Find where the given text appears and provide that cell's center as (X, Y) coordinate. 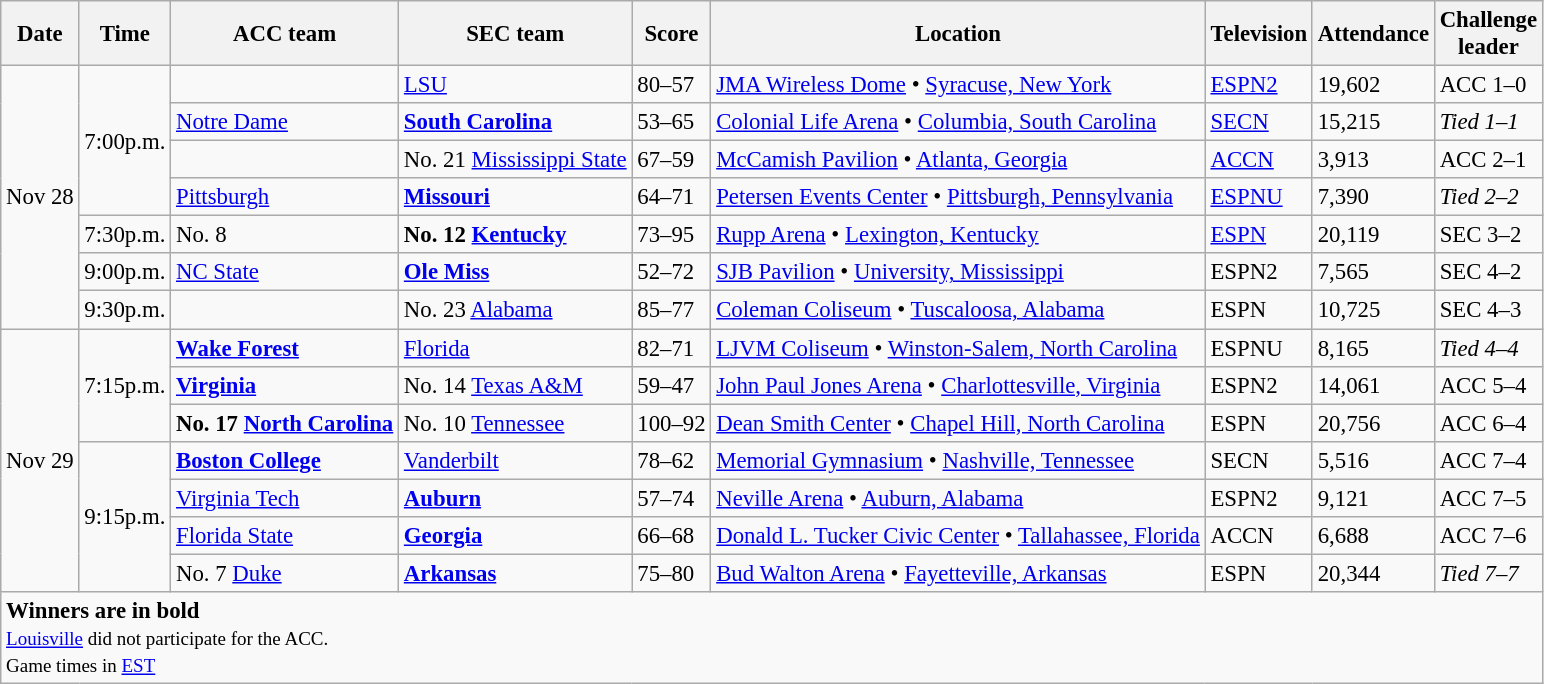
9:30p.m. (125, 310)
SEC 4–2 (1488, 273)
SEC 4–3 (1488, 310)
No. 14 Texas A&M (516, 385)
Neville Arena • Auburn, Alabama (958, 498)
Donald L. Tucker Civic Center • Tallahassee, Florida (958, 536)
73–95 (672, 235)
Ole Miss (516, 273)
Tied 1–1 (1488, 122)
Georgia (516, 536)
Rupp Arena • Lexington, Kentucky (958, 235)
No. 12 Kentucky (516, 235)
3,913 (1373, 160)
ACC 7–4 (1488, 460)
No. 10 Tennessee (516, 423)
59–47 (672, 385)
Coleman Coliseum • Tuscaloosa, Alabama (958, 310)
20,119 (1373, 235)
Missouri (516, 197)
66–68 (672, 536)
Nov 28 (40, 198)
Virginia (285, 385)
10,725 (1373, 310)
No. 7 Duke (285, 573)
78–62 (672, 460)
14,061 (1373, 385)
8,165 (1373, 348)
ACC team (285, 34)
82–71 (672, 348)
Petersen Events Center • Pittsburgh, Pennsylvania (958, 197)
Boston College (285, 460)
9:00p.m. (125, 273)
ACC 7–5 (1488, 498)
20,344 (1373, 573)
SJB Pavilion • University, Mississippi (958, 273)
ACC 6–4 (1488, 423)
ACC 7–6 (1488, 536)
No. 8 (285, 235)
7:15p.m. (125, 386)
ACC 5–4 (1488, 385)
80–57 (672, 85)
Bud Walton Arena • Fayetteville, Arkansas (958, 573)
John Paul Jones Arena • Charlottesville, Virginia (958, 385)
20,756 (1373, 423)
Auburn (516, 498)
9,121 (1373, 498)
Score (672, 34)
7:00p.m. (125, 141)
6,688 (1373, 536)
Attendance (1373, 34)
Tied 2–2 (1488, 197)
SEC 3–2 (1488, 235)
Television (1258, 34)
Memorial Gymnasium • Nashville, Tennessee (958, 460)
ACC 1–0 (1488, 85)
Arkansas (516, 573)
McCamish Pavilion • Atlanta, Georgia (958, 160)
75–80 (672, 573)
Pittsburgh (285, 197)
Florida (516, 348)
5,516 (1373, 460)
67–59 (672, 160)
NC State (285, 273)
19,602 (1373, 85)
64–71 (672, 197)
15,215 (1373, 122)
LJVM Coliseum • Winston-Salem, North Carolina (958, 348)
Location (958, 34)
ACC 2–1 (1488, 160)
57–74 (672, 498)
Time (125, 34)
JMA Wireless Dome • Syracuse, New York (958, 85)
Dean Smith Center • Chapel Hill, North Carolina (958, 423)
52–72 (672, 273)
7,390 (1373, 197)
No. 17 North Carolina (285, 423)
South Carolina (516, 122)
No. 21 Mississippi State (516, 160)
85–77 (672, 310)
Winners are in boldLouisville did not participate for the ACC.Game times in EST (772, 638)
Virginia Tech (285, 498)
9:15p.m. (125, 516)
100–92 (672, 423)
No. 23 Alabama (516, 310)
53–65 (672, 122)
7,565 (1373, 273)
Date (40, 34)
Wake Forest (285, 348)
Vanderbilt (516, 460)
Tied 4–4 (1488, 348)
SEC team (516, 34)
Notre Dame (285, 122)
Tied 7–7 (1488, 573)
Florida State (285, 536)
Colonial Life Arena • Columbia, South Carolina (958, 122)
Nov 29 (40, 460)
7:30p.m. (125, 235)
Challengeleader (1488, 34)
LSU (516, 85)
